From the cell containing the given text, extract its center point as [x, y] coordinate. 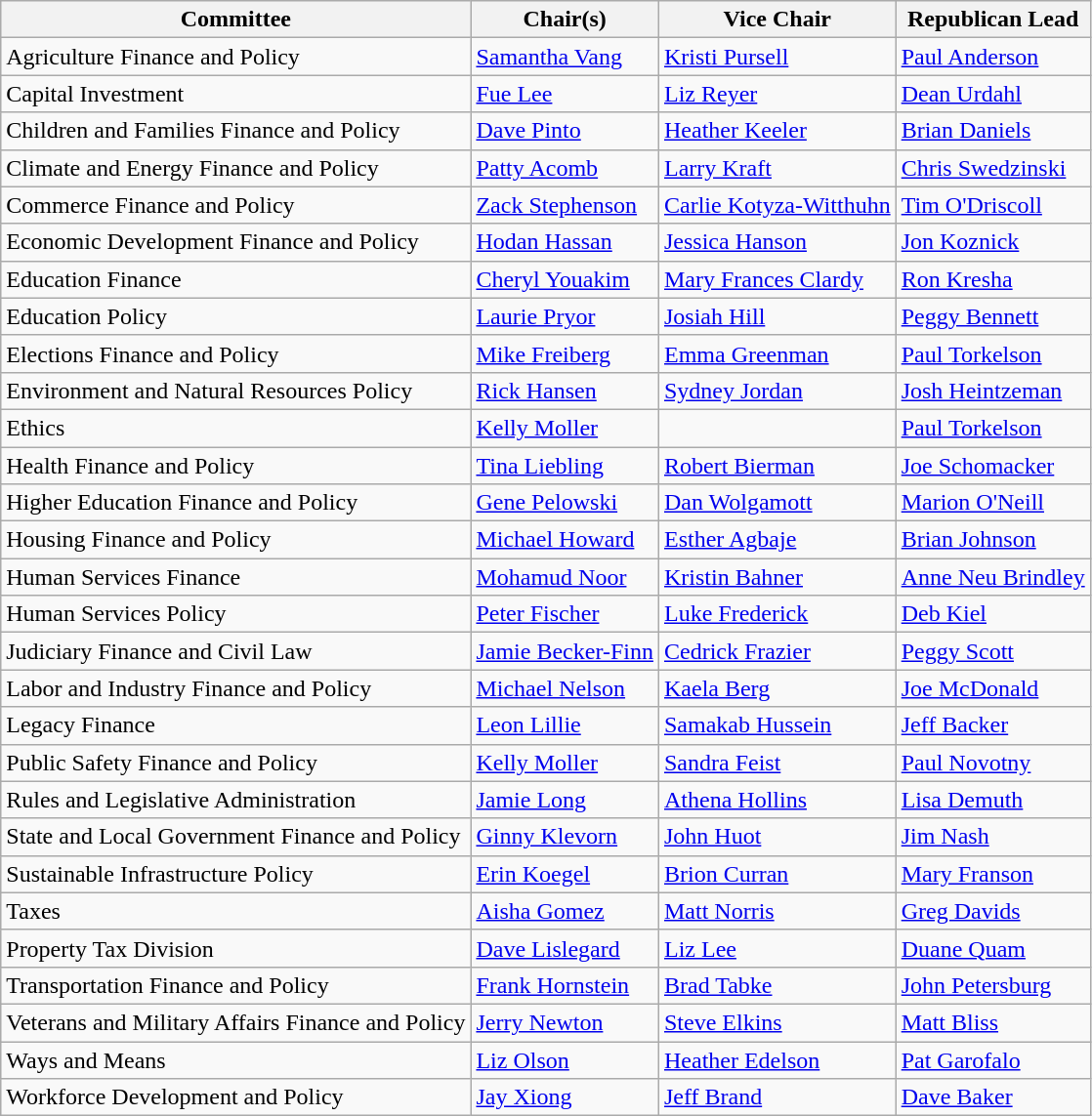
Robert Bierman [777, 466]
Commerce Finance and Policy [236, 205]
Duane Quam [992, 948]
Jessica Hanson [777, 242]
Peggy Bennett [992, 316]
Jerry Newton [565, 1022]
Larry Kraft [777, 168]
Brian Daniels [992, 131]
Paul Anderson [992, 57]
Mike Freiberg [565, 353]
Transportation Finance and Policy [236, 985]
Michael Howard [565, 540]
Education Policy [236, 316]
Capital Investment [236, 94]
Labor and Industry Finance and Policy [236, 688]
Liz Lee [777, 948]
Tim O'Driscoll [992, 205]
Housing Finance and Policy [236, 540]
Paul Novotny [992, 763]
Cedrick Frazier [777, 651]
Mary Franson [992, 874]
Erin Koegel [565, 874]
Athena Hollins [777, 800]
Jim Nash [992, 837]
Brion Curran [777, 874]
Sustainable Infrastructure Policy [236, 874]
Ginny Klevorn [565, 837]
Fue Lee [565, 94]
Human Services Finance [236, 577]
Frank Hornstein [565, 985]
Dave Baker [992, 1097]
Gene Pelowski [565, 503]
Greg Davids [992, 911]
Lisa Demuth [992, 800]
Brad Tabke [777, 985]
Dan Wolgamott [777, 503]
Carlie Kotyza-Witthuhn [777, 205]
Agriculture Finance and Policy [236, 57]
Sandra Feist [777, 763]
Josh Heintzeman [992, 391]
Human Services Policy [236, 614]
Joe Schomacker [992, 466]
Esther Agbaje [777, 540]
John Petersburg [992, 985]
Higher Education Finance and Policy [236, 503]
Michael Nelson [565, 688]
Liz Reyer [777, 94]
Emma Greenman [777, 353]
Zack Stephenson [565, 205]
Jamie Long [565, 800]
Vice Chair [777, 20]
Peggy Scott [992, 651]
Workforce Development and Policy [236, 1097]
Ways and Means [236, 1059]
Anne Neu Brindley [992, 577]
Kaela Berg [777, 688]
Aisha Gomez [565, 911]
Jeff Backer [992, 725]
Dave Pinto [565, 131]
Committee [236, 20]
Josiah Hill [777, 316]
State and Local Government Finance and Policy [236, 837]
Ron Kresha [992, 279]
Republican Lead [992, 20]
Steve Elkins [777, 1022]
Mary Frances Clardy [777, 279]
Climate and Energy Finance and Policy [236, 168]
Liz Olson [565, 1059]
Kristin Bahner [777, 577]
Hodan Hassan [565, 242]
Jamie Becker-Finn [565, 651]
Property Tax Division [236, 948]
John Huot [777, 837]
Patty Acomb [565, 168]
Environment and Natural Resources Policy [236, 391]
Sydney Jordan [777, 391]
Chair(s) [565, 20]
Samakab Hussein [777, 725]
Leon Lillie [565, 725]
Peter Fischer [565, 614]
Matt Bliss [992, 1022]
Marion O'Neill [992, 503]
Rick Hansen [565, 391]
Jay Xiong [565, 1097]
Heather Edelson [777, 1059]
Jon Koznick [992, 242]
Joe McDonald [992, 688]
Chris Swedzinski [992, 168]
Health Finance and Policy [236, 466]
Luke Frederick [777, 614]
Heather Keeler [777, 131]
Economic Development Finance and Policy [236, 242]
Judiciary Finance and Civil Law [236, 651]
Elections Finance and Policy [236, 353]
Taxes [236, 911]
Education Finance [236, 279]
Veterans and Military Affairs Finance and Policy [236, 1022]
Kristi Pursell [777, 57]
Ethics [236, 428]
Dean Urdahl [992, 94]
Deb Kiel [992, 614]
Mohamud Noor [565, 577]
Children and Families Finance and Policy [236, 131]
Pat Garofalo [992, 1059]
Legacy Finance [236, 725]
Dave Lislegard [565, 948]
Matt Norris [777, 911]
Brian Johnson [992, 540]
Laurie Pryor [565, 316]
Tina Liebling [565, 466]
Rules and Legislative Administration [236, 800]
Cheryl Youakim [565, 279]
Samantha Vang [565, 57]
Public Safety Finance and Policy [236, 763]
Jeff Brand [777, 1097]
